Output the (X, Y) coordinate of the center of the cell containing the given text.  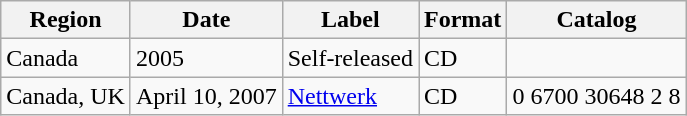
Canada, UK (66, 96)
Date (206, 20)
Self-released (350, 58)
Canada (66, 58)
Catalog (596, 20)
2005 (206, 58)
Format (463, 20)
0 6700 30648 2 8 (596, 96)
April 10, 2007 (206, 96)
Region (66, 20)
Nettwerk (350, 96)
Label (350, 20)
